Return [x, y] of the center of cell containing provided text 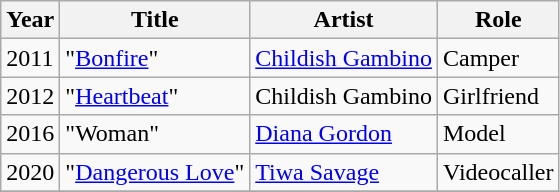
Camper [498, 58]
Year [30, 20]
"Dangerous Love" [155, 172]
Videocaller [498, 172]
Girlfriend [498, 96]
Artist [344, 20]
Role [498, 20]
Tiwa Savage [344, 172]
"Heartbeat" [155, 96]
2012 [30, 96]
2011 [30, 58]
Diana Gordon [344, 134]
Model [498, 134]
"Bonfire" [155, 58]
Title [155, 20]
2016 [30, 134]
"Woman" [155, 134]
2020 [30, 172]
